Provide the [x, y] coordinate of the cell's center where the given text is located.  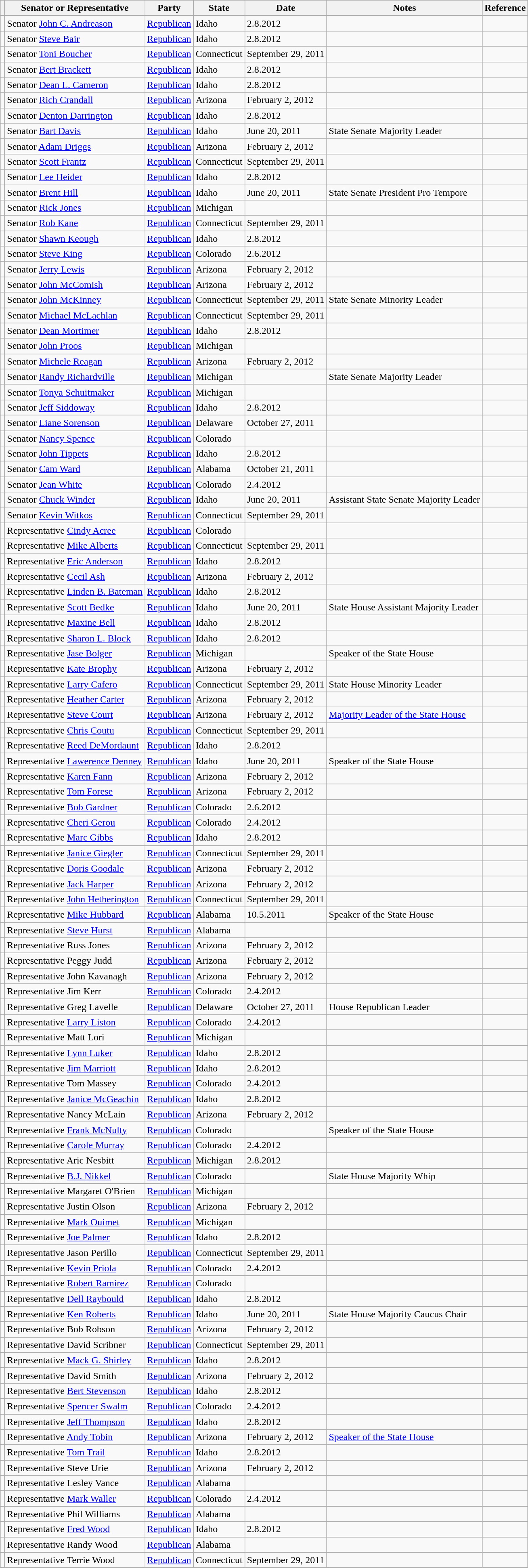
Representative Jim Kerr [75, 992]
Senator Randy Richardville [75, 377]
Senator John McComish [75, 285]
Representative Randy Wood [75, 1545]
Representative Karen Fann [75, 776]
Representative Cindy Acree [75, 530]
Representative Mack G. Shirley [75, 1360]
Representative Nancy McLain [75, 1114]
Representative David Smith [75, 1375]
Senator Rick Jones [75, 208]
Senator Adam Driggs [75, 146]
Senator Tonya Schuitmaker [75, 392]
Representative Chris Coutu [75, 730]
Representative Scott Bedke [75, 607]
State Senate President Pro Tempore [404, 193]
Senator Scott Frantz [75, 161]
State [219, 8]
Representative Larry Liston [75, 1022]
Senator Michael McLachlan [75, 315]
Representative Bob Robson [75, 1329]
Representative B.J. Nikkel [75, 1176]
Senator Bert Brackett [75, 69]
Representative Tom Trail [75, 1453]
Senator or Representative [75, 8]
Representative Jack Harper [75, 884]
Representative Justin Olson [75, 1207]
Senator Jerry Lewis [75, 269]
Senator John McKinney [75, 300]
Representative Phil Williams [75, 1514]
Representative Jim Marriott [75, 1068]
Party [169, 8]
Date [286, 8]
Representative Janice McGeachin [75, 1099]
Representative Dell Raybould [75, 1299]
Senator Lee Heider [75, 177]
Senator John Tippets [75, 454]
Representative Tom Forese [75, 792]
Senator Nancy Spence [75, 438]
Representative Bert Stevenson [75, 1391]
Senator Denton Darrington [75, 115]
State House Majority Caucus Chair [404, 1314]
Representative Steve Court [75, 715]
Representative Margaret O'Brien [75, 1191]
October 21, 2011 [286, 469]
Representative Ken Roberts [75, 1314]
Senator Liane Sorenson [75, 423]
Notes [404, 8]
Representative Mike Alberts [75, 546]
Senator Dean L. Cameron [75, 85]
Representative John Kavanagh [75, 976]
Representative David Scribner [75, 1345]
Senator Kevin Witkos [75, 515]
Senator Bart Davis [75, 131]
Representative Reed DeMordaunt [75, 746]
Senator Steve Bair [75, 39]
Representative Kate Brophy [75, 669]
State Senate Minority Leader [404, 300]
Representative Kevin Priola [75, 1268]
Representative Frank McNulty [75, 1130]
Senator Jeff Siddoway [75, 407]
Assistant State Senate Majority Leader [404, 500]
House Republican Leader [404, 1007]
Representative Cecil Ash [75, 576]
Senator Toni Boucher [75, 54]
Representative Greg Lavelle [75, 1007]
Senator Rob Kane [75, 223]
State House Majority Whip [404, 1176]
Representative Steve Hurst [75, 930]
Representative Bob Gardner [75, 807]
Representative Larry Cafero [75, 684]
Senator Shawn Keough [75, 239]
Senator Chuck Winder [75, 500]
Representative Steve Urie [75, 1468]
Representative John Hetherington [75, 899]
Representative Doris Goodale [75, 868]
Representative Tom Massey [75, 1084]
Senator Dean Mortimer [75, 331]
Representative Eric Anderson [75, 561]
State House Minority Leader [404, 684]
Representative Maxine Bell [75, 623]
Reference [505, 8]
Representative Mark Ouimet [75, 1222]
Majority Leader of the State House [404, 715]
Representative Russ Jones [75, 945]
Representative Jason Perillo [75, 1253]
Representative Heather Carter [75, 700]
Senator John Proos [75, 346]
Representative Terrie Wood [75, 1560]
Representative Jase Bolger [75, 653]
State House Assistant Majority Leader [404, 607]
Representative Spencer Swalm [75, 1406]
Senator Michele Reagan [75, 361]
Representative Fred Wood [75, 1529]
Representative Sharon L. Block [75, 638]
Representative Jeff Thompson [75, 1421]
Representative Lesley Vance [75, 1483]
Representative Linden B. Bateman [75, 592]
Representative Carole Murray [75, 1145]
Representative Mike Hubbard [75, 914]
Representative Cheri Gerou [75, 822]
Representative Janice Giegler [75, 853]
Senator Brent Hill [75, 193]
Senator Steve King [75, 254]
Senator John C. Andreason [75, 23]
Representative Joe Palmer [75, 1237]
Representative Lynn Luker [75, 1053]
Representative Aric Nesbitt [75, 1160]
Representative Matt Lori [75, 1038]
Senator Cam Ward [75, 469]
Senator Jean White [75, 484]
Representative Peggy Judd [75, 961]
Representative Andy Tobin [75, 1437]
Senator Rich Crandall [75, 100]
Representative Lawerence Denney [75, 761]
Representative Robert Ramirez [75, 1283]
Representative Mark Waller [75, 1499]
10.5.2011 [286, 914]
Representative Marc Gibbs [75, 838]
